From the cell containing the given text, extract its center point as [X, Y] coordinate. 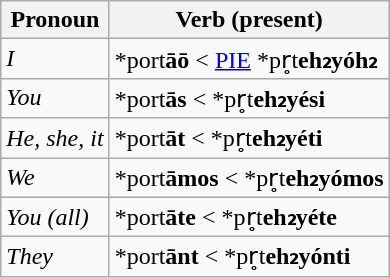
You [55, 98]
Verb (present) [249, 20]
*portāte < *pr̥teh₂yéte [249, 217]
*portāmos < *pr̥teh₂yómos [249, 178]
Pronoun [55, 20]
*portānt < *pr̥teh₂yónti [249, 257]
*portāō < PIE *pr̥teh₂yóh₂ [249, 59]
We [55, 178]
*portāt < *pr̥teh₂yéti [249, 138]
He, she, it [55, 138]
I [55, 59]
You (all) [55, 217]
*portās < *pr̥teh₂yési [249, 98]
They [55, 257]
